Scan for the cell matching the given text and deliver its (X, Y) coordinate at center. 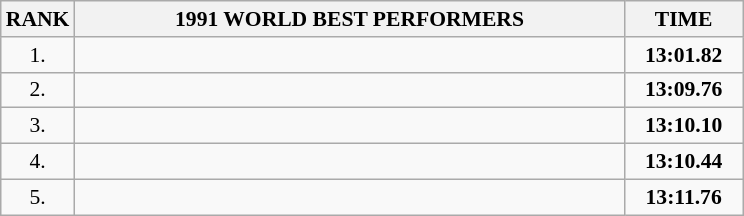
4. (38, 162)
1991 WORLD BEST PERFORMERS (349, 19)
2. (38, 90)
3. (38, 126)
13:11.76 (684, 197)
13:01.82 (684, 55)
13:09.76 (684, 90)
5. (38, 197)
13:10.44 (684, 162)
RANK (38, 19)
13:10.10 (684, 126)
TIME (684, 19)
1. (38, 55)
